Capture the cell that displays the provided text and extract its [x, y] central coordinate. 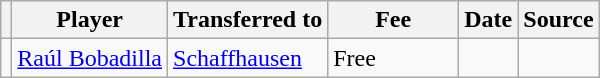
Transferred to [248, 20]
Source [558, 20]
Schaffhausen [248, 58]
Player [90, 20]
Free [394, 58]
Raúl Bobadilla [90, 58]
Fee [394, 20]
Date [488, 20]
